Identify which cell holds the provided text, then report its [X, Y] central coordinate. 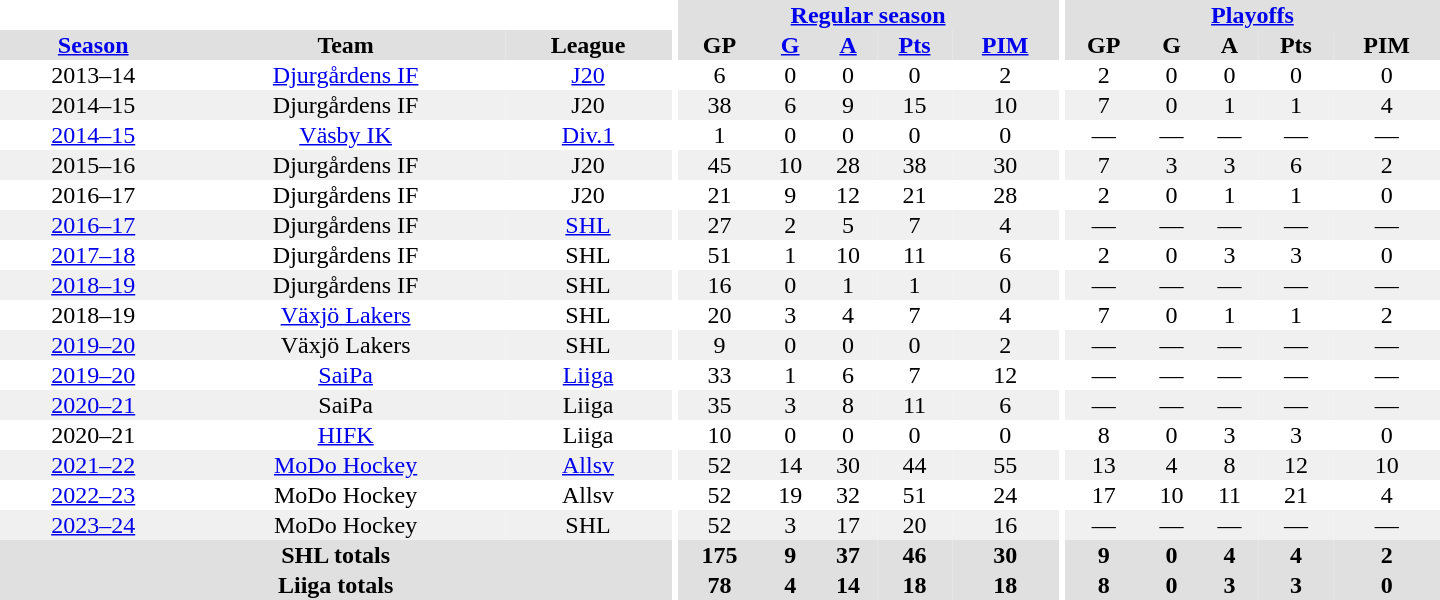
45 [720, 165]
2013–14 [93, 75]
2015–16 [93, 165]
15 [914, 105]
55 [1005, 465]
5 [848, 225]
33 [720, 375]
Liiga totals [336, 585]
2023–24 [93, 525]
Playoffs [1252, 15]
44 [914, 465]
Season [93, 45]
Regular season [868, 15]
2022–23 [93, 495]
175 [720, 555]
13 [1104, 465]
Div.1 [588, 135]
HIFK [345, 435]
46 [914, 555]
Väsby IK [345, 135]
19 [790, 495]
35 [720, 405]
SHL totals [336, 555]
2017–18 [93, 255]
32 [848, 495]
78 [720, 585]
League [588, 45]
2021–22 [93, 465]
27 [720, 225]
37 [848, 555]
24 [1005, 495]
Team [345, 45]
